For the text-containing cell, return its midpoint in [X, Y] coordinate format. 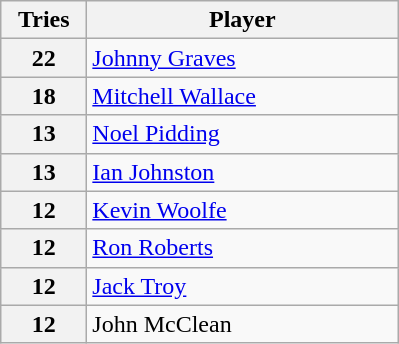
Kevin Woolfe [242, 210]
18 [44, 96]
John McClean [242, 324]
22 [44, 58]
Johnny Graves [242, 58]
Noel Pidding [242, 134]
Jack Troy [242, 286]
Tries [44, 20]
Player [242, 20]
Ian Johnston [242, 172]
Mitchell Wallace [242, 96]
Ron Roberts [242, 248]
